Return the [x, y] coordinate for the center point of the cell that contains the specified text.  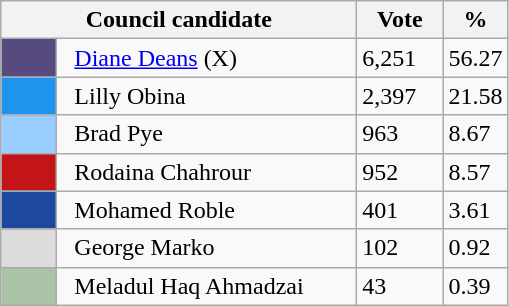
Council candidate [179, 20]
43 [400, 286]
2,397 [400, 96]
Vote [400, 20]
Brad Pye [207, 134]
Diane Deans (X) [207, 58]
Lilly Obina [207, 96]
George Marko [207, 248]
963 [400, 134]
8.67 [476, 134]
Meladul Haq Ahmadzai [207, 286]
% [476, 20]
952 [400, 172]
3.61 [476, 210]
8.57 [476, 172]
21.58 [476, 96]
6,251 [400, 58]
102 [400, 248]
0.92 [476, 248]
Rodaina Chahrour [207, 172]
401 [400, 210]
56.27 [476, 58]
Mohamed Roble [207, 210]
0.39 [476, 286]
